Scan for the cell matching the given text and deliver its [X, Y] coordinate at center. 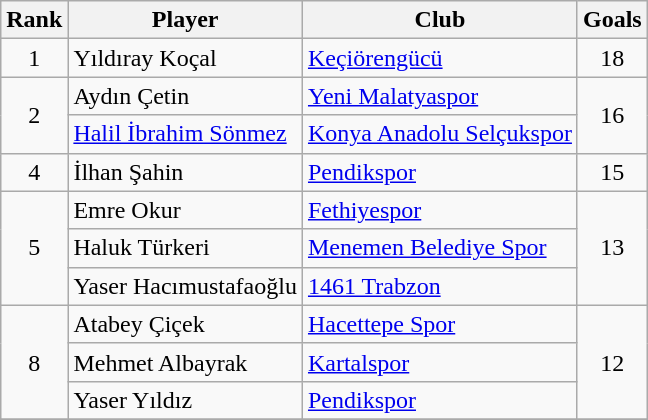
Haluk Türkeri [186, 248]
Yaser Hacımustafaoğlu [186, 286]
Menemen Belediye Spor [440, 248]
5 [34, 248]
15 [612, 172]
4 [34, 172]
16 [612, 115]
Keçiörengücü [440, 58]
8 [34, 362]
Aydın Çetin [186, 96]
Hacettepe Spor [440, 324]
18 [612, 58]
Player [186, 20]
Halil İbrahim Sönmez [186, 134]
1 [34, 58]
Mehmet Albayrak [186, 362]
Atabey Çiçek [186, 324]
1461 Trabzon [440, 286]
Emre Okur [186, 210]
Kartalspor [440, 362]
Goals [612, 20]
Yeni Malatyaspor [440, 96]
Club [440, 20]
13 [612, 248]
Yaser Yıldız [186, 400]
Fethiyespor [440, 210]
Yıldıray Koçal [186, 58]
İlhan Şahin [186, 172]
2 [34, 115]
12 [612, 362]
Rank [34, 20]
Konya Anadolu Selçukspor [440, 134]
